Provide the (X, Y) coordinate of the cell's center where the given text is located.  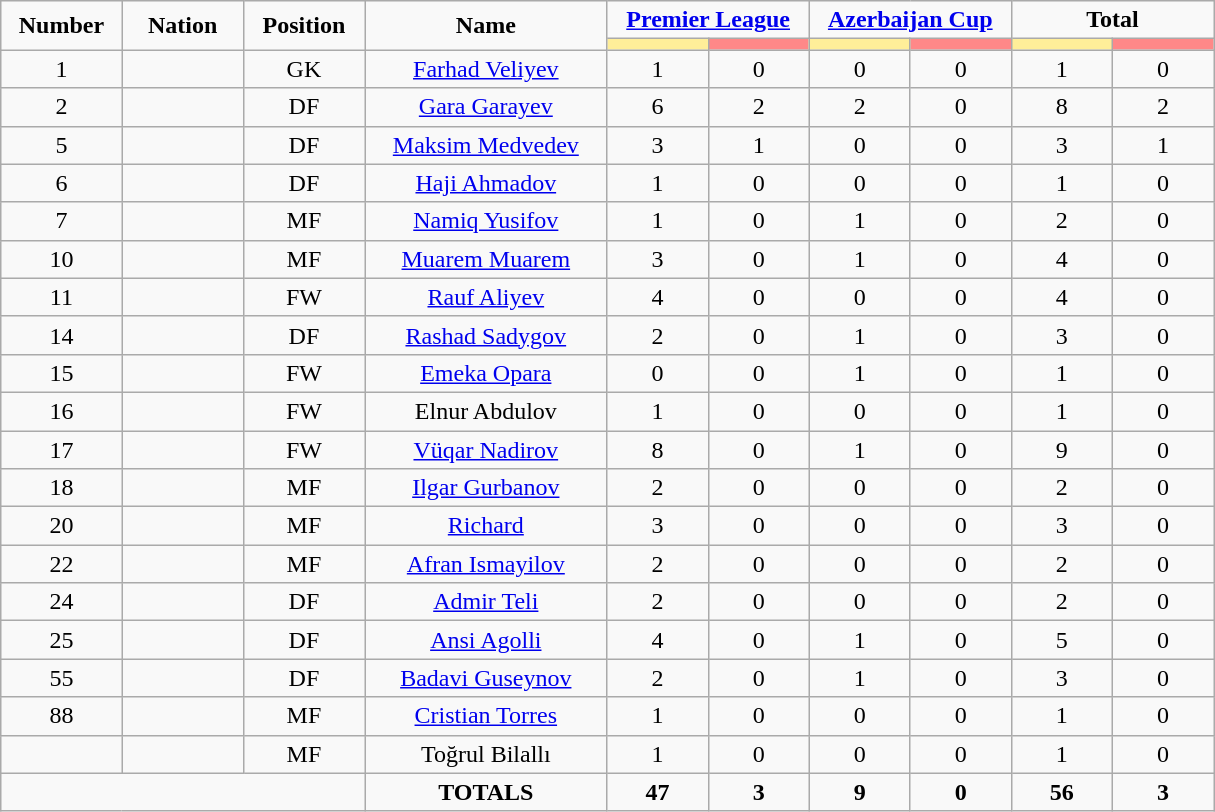
Farhad Veliyev (486, 69)
17 (62, 449)
Richard (486, 526)
15 (62, 373)
Position (304, 26)
Ansi Agolli (486, 640)
Premier League (708, 20)
11 (62, 297)
10 (62, 259)
Gara Garayev (486, 107)
Rauf Aliyev (486, 297)
55 (62, 678)
Nation (182, 26)
Haji Ahmadov (486, 183)
Namiq Yusifov (486, 221)
Vüqar Nadirov (486, 449)
Ilgar Gurbanov (486, 488)
Badavi Guseynov (486, 678)
Admir Teli (486, 602)
GK (304, 69)
25 (62, 640)
Emeka Opara (486, 373)
20 (62, 526)
18 (62, 488)
14 (62, 335)
88 (62, 716)
Total (1112, 20)
Muarem Muarem (486, 259)
Cristian Torres (486, 716)
47 (658, 792)
TOTALS (486, 792)
Rashad Sadygov (486, 335)
Toğrul Bilallı (486, 754)
Number (62, 26)
22 (62, 564)
Azerbaijan Cup (910, 20)
Afran Ismayilov (486, 564)
Elnur Abdulov (486, 411)
16 (62, 411)
Maksim Medvedev (486, 145)
24 (62, 602)
56 (1062, 792)
Name (486, 26)
7 (62, 221)
